Scan for the cell matching the given text and deliver its [X, Y] coordinate at center. 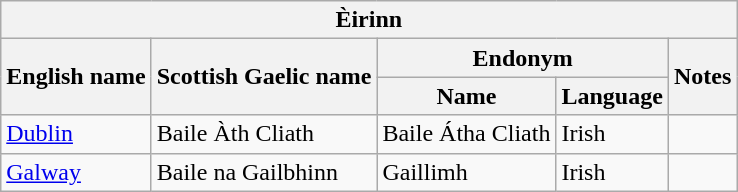
Endonym [522, 58]
Baile na Gailbhinn [264, 172]
Gaillimh [466, 172]
Scottish Gaelic name [264, 77]
Notes [702, 77]
Language [612, 96]
Èirinn [369, 20]
Galway [76, 172]
Dublin [76, 134]
Baile Átha Cliath [466, 134]
English name [76, 77]
Name [466, 96]
Baile Àth Cliath [264, 134]
